Pinpoint the cell where the given text exists, returning its (x, y) midpoint coordinate. 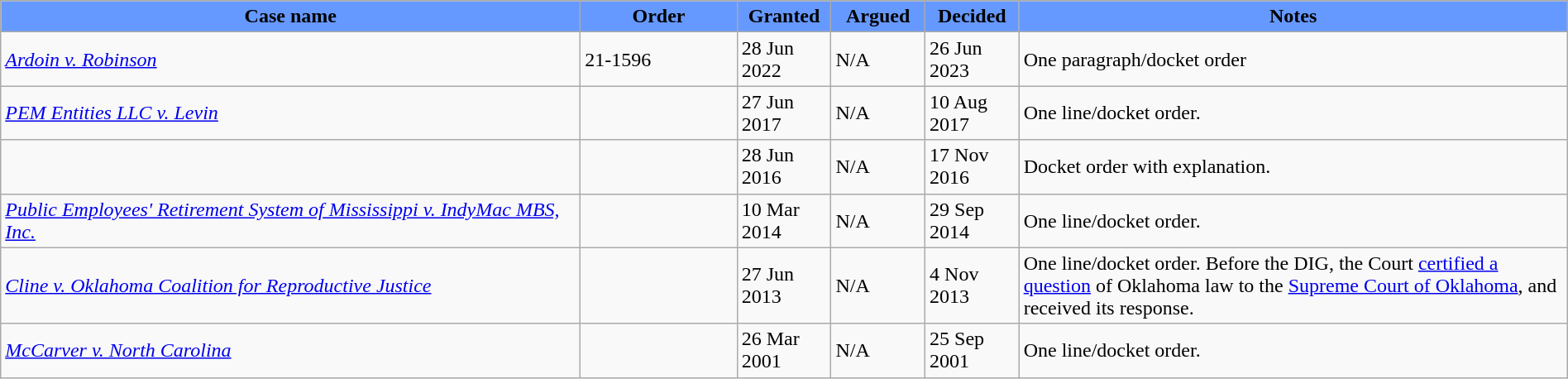
Notes (1293, 17)
Ardoin v. Robinson (291, 60)
10 Aug 2017 (973, 113)
28 Jun 2016 (784, 167)
26 Mar 2001 (784, 351)
Decided (973, 17)
28 Jun 2022 (784, 60)
Docket order with explanation. (1293, 167)
PEM Entities LLC v. Levin (291, 113)
17 Nov 2016 (973, 167)
Cline v. Oklahoma Coalition for Reproductive Justice (291, 285)
25 Sep 2001 (973, 351)
10 Mar 2014 (784, 220)
Case name (291, 17)
Granted (784, 17)
One paragraph/docket order (1293, 60)
26 Jun 2023 (973, 60)
One line/docket order. Before the DIG, the Court certified a question of Oklahoma law to the Supreme Court of Oklahoma, and received its response. (1293, 285)
Order (658, 17)
29 Sep 2014 (973, 220)
21-1596 (658, 60)
27 Jun 2017 (784, 113)
McCarver v. North Carolina (291, 351)
4 Nov 2013 (973, 285)
Argued (878, 17)
Public Employees' Retirement System of Mississippi v. IndyMac MBS, Inc. (291, 220)
27 Jun 2013 (784, 285)
